Return the (x, y) coordinate for the center point of the cell that contains the specified text.  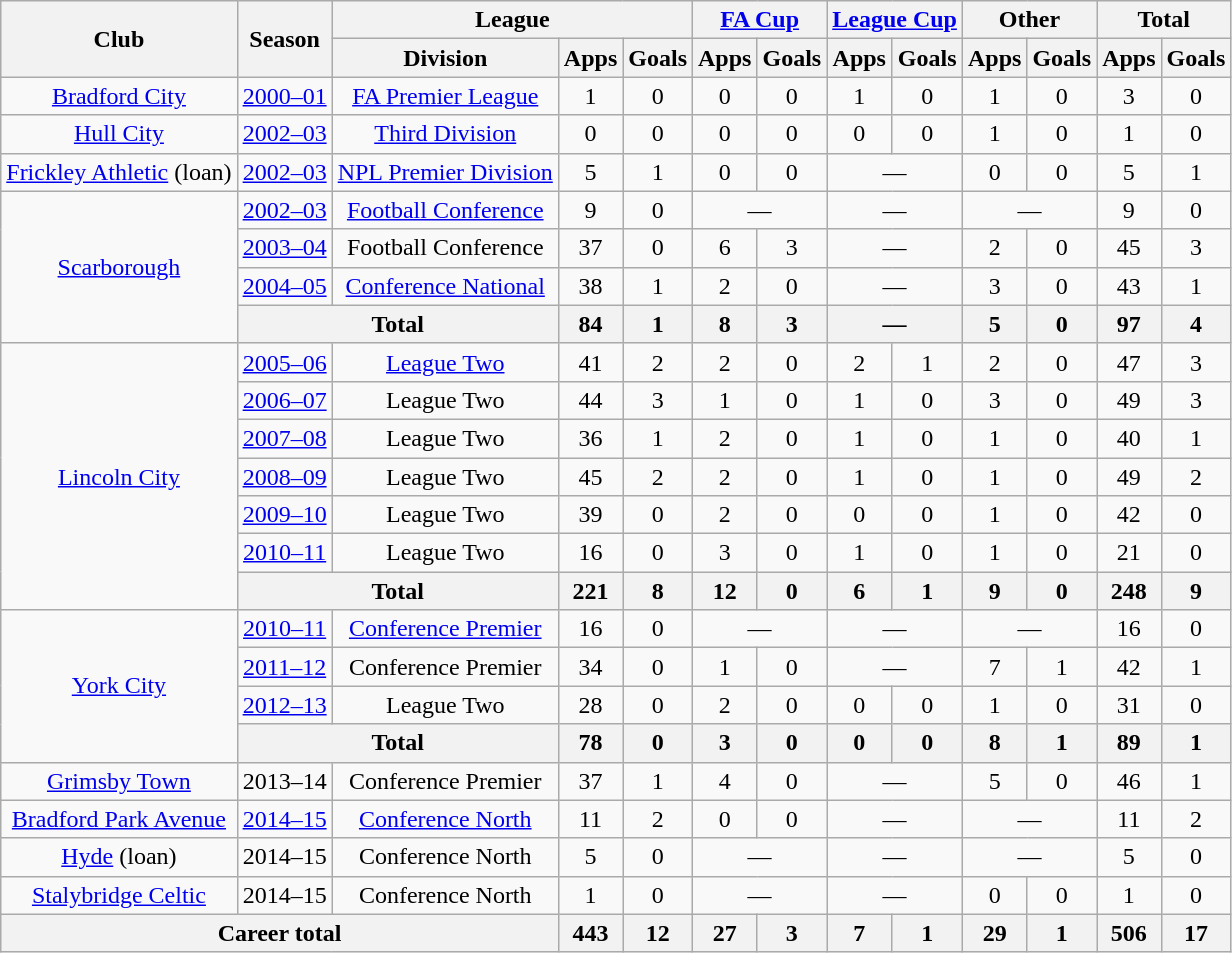
Club (119, 39)
506 (1129, 933)
Frickley Athletic (loan) (119, 172)
Division (445, 58)
2005–06 (284, 362)
Third Division (445, 134)
Scarborough (119, 267)
2006–07 (284, 400)
41 (590, 362)
2009–10 (284, 515)
28 (590, 705)
2011–12 (284, 667)
31 (1129, 705)
17 (1196, 933)
Stalybridge Celtic (119, 895)
Season (284, 39)
34 (590, 667)
2004–05 (284, 286)
2007–08 (284, 438)
League Cup (895, 20)
40 (1129, 438)
443 (590, 933)
Lincoln City (119, 476)
221 (590, 591)
78 (590, 743)
97 (1129, 324)
84 (590, 324)
York City (119, 686)
FA Cup (760, 20)
89 (1129, 743)
36 (590, 438)
Grimsby Town (119, 781)
2012–13 (284, 705)
44 (590, 400)
Bradford Park Avenue (119, 819)
Hyde (loan) (119, 857)
29 (994, 933)
46 (1129, 781)
248 (1129, 591)
Other (1029, 20)
Bradford City (119, 96)
2008–09 (284, 477)
27 (725, 933)
39 (590, 515)
FA Premier League (445, 96)
2013–14 (284, 781)
League (512, 20)
43 (1129, 286)
47 (1129, 362)
Hull City (119, 134)
Conference National (445, 286)
2003–04 (284, 248)
38 (590, 286)
2000–01 (284, 96)
Career total (280, 933)
21 (1129, 553)
NPL Premier Division (445, 172)
